Locate the cell with the specified text and output its (X, Y) center coordinate. 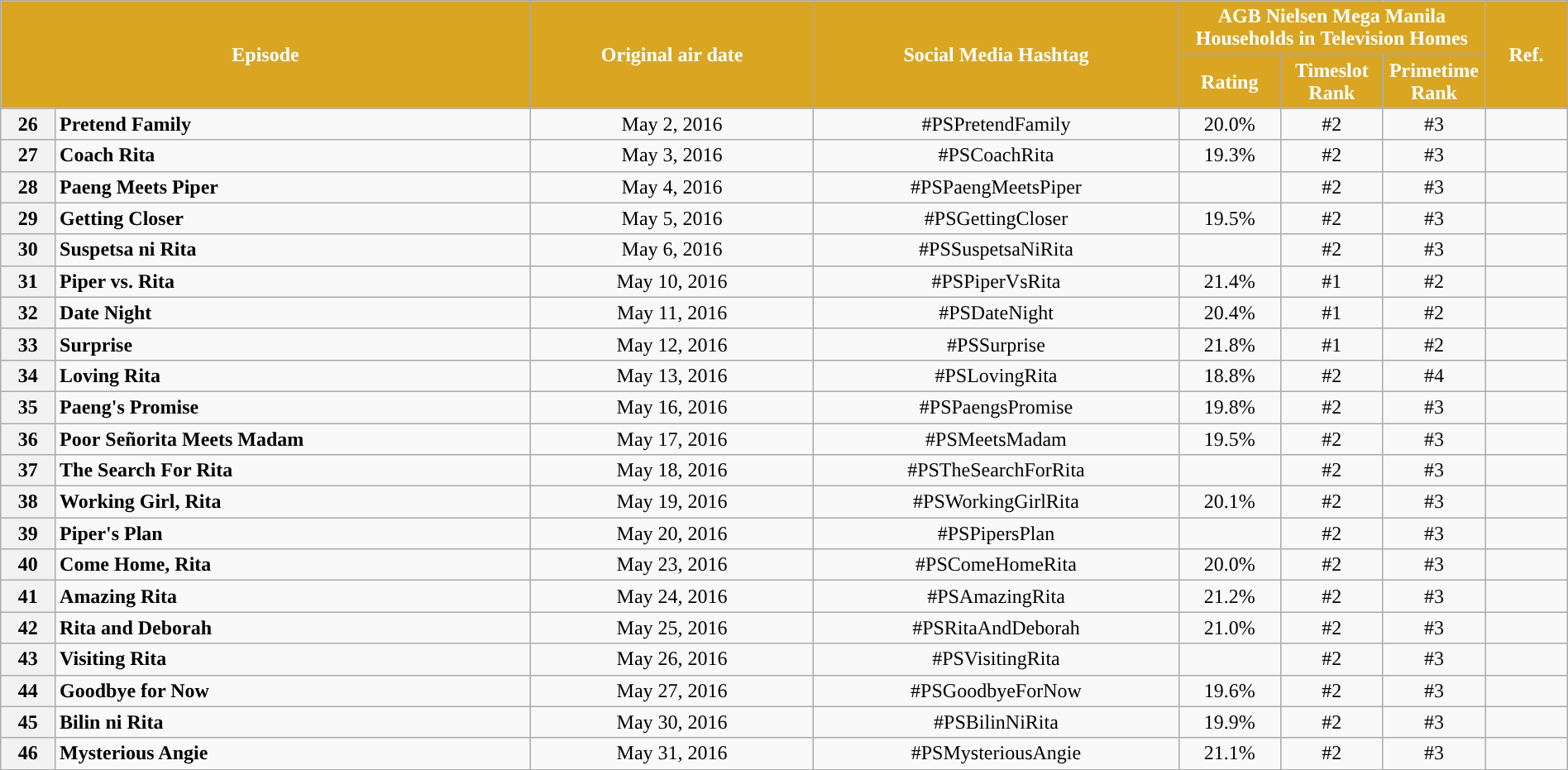
19.3% (1230, 155)
#PSPaengsPromise (996, 407)
May 6, 2016 (672, 250)
Poor Señorita Meets Madam (293, 439)
Working Girl, Rita (293, 502)
Date Night (293, 313)
34 (28, 375)
Timeslot Rank (1332, 81)
21.1% (1230, 753)
AGB Nielsen Mega Manila Households in Television Homes (1331, 28)
#PSAmazingRita (996, 596)
21.8% (1230, 344)
May 31, 2016 (672, 753)
20.1% (1230, 502)
Paeng Meets Piper (293, 187)
33 (28, 344)
Bilin ni Rita (293, 722)
#PSDateNight (996, 313)
Paeng's Promise (293, 407)
26 (28, 124)
18.8% (1230, 375)
20.4% (1230, 313)
31 (28, 281)
May 17, 2016 (672, 439)
30 (28, 250)
#PSPipersPlan (996, 533)
May 26, 2016 (672, 659)
36 (28, 439)
May 20, 2016 (672, 533)
29 (28, 218)
#PSPaengMeetsPiper (996, 187)
19.9% (1230, 722)
#PSLovingRita (996, 375)
38 (28, 502)
May 19, 2016 (672, 502)
May 5, 2016 (672, 218)
Primetime Rank (1434, 81)
Loving Rita (293, 375)
21.0% (1230, 628)
#PSRitaAndDeborah (996, 628)
Social Media Hashtag (996, 55)
45 (28, 722)
#PSPiperVsRita (996, 281)
40 (28, 565)
#PSTheSearchForRita (996, 471)
#PSGoodbyeForNow (996, 691)
19.8% (1230, 407)
#PSPretendFamily (996, 124)
May 10, 2016 (672, 281)
May 13, 2016 (672, 375)
#PSMeetsMadam (996, 439)
May 3, 2016 (672, 155)
#PSMysteriousAngie (996, 753)
May 30, 2016 (672, 722)
The Search For Rita (293, 471)
Original air date (672, 55)
Episode (266, 55)
May 11, 2016 (672, 313)
May 25, 2016 (672, 628)
37 (28, 471)
May 16, 2016 (672, 407)
21.4% (1230, 281)
Amazing Rita (293, 596)
32 (28, 313)
43 (28, 659)
35 (28, 407)
May 12, 2016 (672, 344)
#PSVisitingRita (996, 659)
Getting Closer (293, 218)
21.2% (1230, 596)
27 (28, 155)
28 (28, 187)
Visiting Rita (293, 659)
May 27, 2016 (672, 691)
46 (28, 753)
Mysterious Angie (293, 753)
Suspetsa ni Rita (293, 250)
May 18, 2016 (672, 471)
May 23, 2016 (672, 565)
#PSBilinNiRita (996, 722)
Surprise (293, 344)
Coach Rita (293, 155)
May 4, 2016 (672, 187)
May 24, 2016 (672, 596)
#PSSuspetsaNiRita (996, 250)
Goodbye for Now (293, 691)
May 2, 2016 (672, 124)
Rating (1230, 81)
42 (28, 628)
#4 (1434, 375)
Piper vs. Rita (293, 281)
Pretend Family (293, 124)
Rita and Deborah (293, 628)
#PSComeHomeRita (996, 565)
#PSWorkingGirlRita (996, 502)
#PSCoachRita (996, 155)
Ref. (1527, 55)
#PSGettingCloser (996, 218)
19.6% (1230, 691)
39 (28, 533)
44 (28, 691)
Come Home, Rita (293, 565)
#PSSurprise (996, 344)
Piper's Plan (293, 533)
41 (28, 596)
